Output the [X, Y] coordinate of the center of the cell containing the given text.  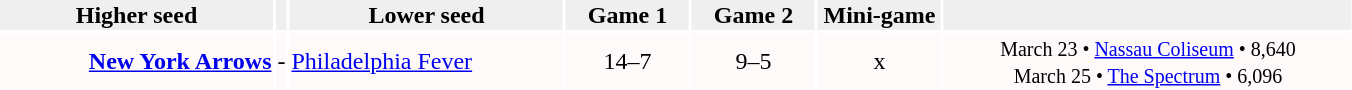
New York Arrows [136, 62]
Mini-game [880, 15]
March 23 • Nassau Coliseum • 8,640 March 25 • The Spectrum • 6,096 [1148, 62]
9–5 [754, 62]
14–7 [628, 62]
Game 1 [628, 15]
Game 2 [754, 15]
x [880, 62]
Lower seed [426, 15]
- [282, 62]
Higher seed [136, 15]
Philadelphia Fever [426, 62]
